Provide the [X, Y] coordinate of the cell's center where the given text is located.  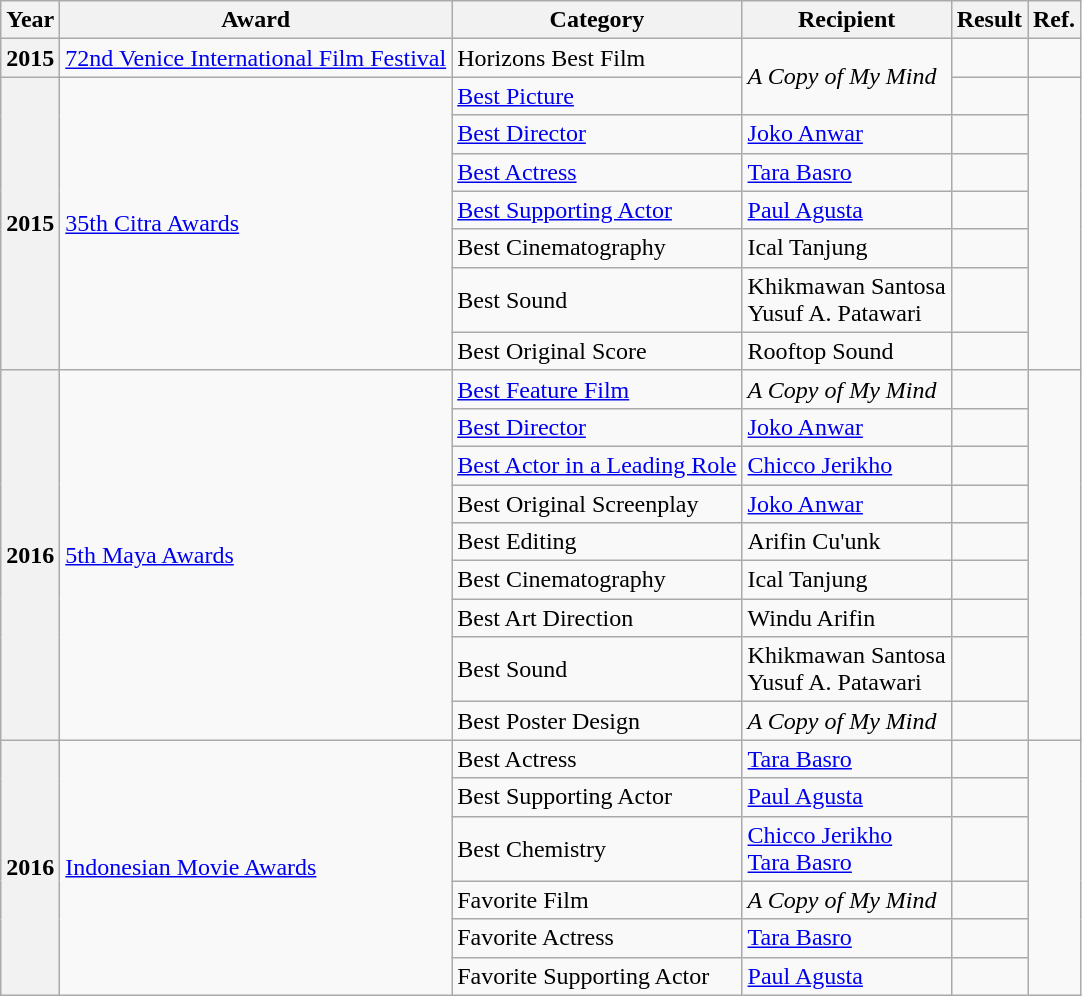
Best Art Direction [597, 618]
Award [256, 20]
Best Actor in a Leading Role [597, 465]
Best Feature Film [597, 389]
5th Maya Awards [256, 555]
Horizons Best Film [597, 58]
Category [597, 20]
35th Citra Awards [256, 224]
Chicco JerikhoTara Basro [846, 848]
Favorite Film [597, 900]
Recipient [846, 20]
Ref. [1054, 20]
Rooftop Sound [846, 351]
Best Poster Design [597, 721]
Chicco Jerikho [846, 465]
Best Editing [597, 542]
Result [989, 20]
Best Original Screenplay [597, 503]
Best Chemistry [597, 848]
Indonesian Movie Awards [256, 868]
Favorite Actress [597, 938]
Arifin Cu'unk [846, 542]
Windu Arifin [846, 618]
Year [30, 20]
Best Original Score [597, 351]
Best Picture [597, 96]
Favorite Supporting Actor [597, 976]
72nd Venice International Film Festival [256, 58]
